Extract the [x, y] coordinate from the center of the cell holding the provided text.  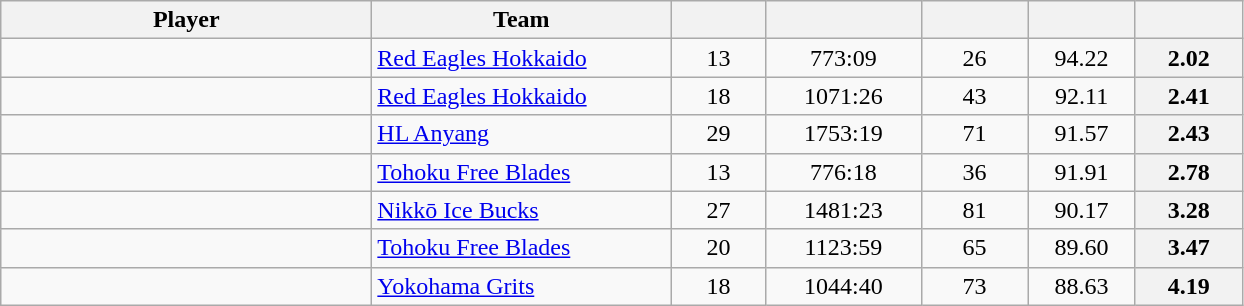
26 [974, 58]
94.22 [1082, 58]
HL Anyang [522, 134]
776:18 [844, 172]
73 [974, 286]
36 [974, 172]
20 [718, 248]
2.78 [1188, 172]
43 [974, 96]
89.60 [1082, 248]
90.17 [1082, 210]
91.91 [1082, 172]
91.57 [1082, 134]
92.11 [1082, 96]
88.63 [1082, 286]
71 [974, 134]
29 [718, 134]
Nikkō Ice Bucks [522, 210]
1753:19 [844, 134]
3.47 [1188, 248]
Player [186, 20]
1071:26 [844, 96]
1044:40 [844, 286]
65 [974, 248]
2.41 [1188, 96]
27 [718, 210]
1123:59 [844, 248]
Yokohama Grits [522, 286]
Team [522, 20]
2.43 [1188, 134]
1481:23 [844, 210]
81 [974, 210]
2.02 [1188, 58]
773:09 [844, 58]
4.19 [1188, 286]
3.28 [1188, 210]
